Find where the given text appears and provide that cell's center as (X, Y) coordinate. 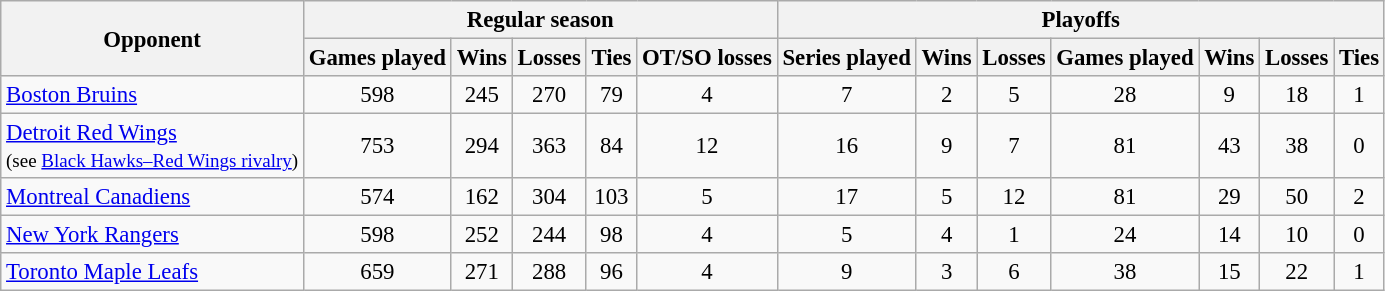
304 (549, 197)
14 (1230, 235)
753 (377, 146)
24 (1125, 235)
Opponent (152, 38)
98 (612, 235)
43 (1230, 146)
Regular season (540, 20)
103 (612, 197)
50 (1297, 197)
Boston Bruins (152, 95)
162 (482, 197)
29 (1230, 197)
294 (482, 146)
Detroit Red Wings(see Black Hawks–Red Wings rivalry) (152, 146)
270 (549, 95)
245 (482, 95)
10 (1297, 235)
Series played (846, 58)
363 (549, 146)
38 (1297, 146)
16 (846, 146)
84 (612, 146)
17 (846, 197)
Montreal Canadiens (152, 197)
79 (612, 95)
OT/SO losses (707, 58)
574 (377, 197)
New York Rangers (152, 235)
18 (1297, 95)
Playoffs (1080, 20)
244 (549, 235)
28 (1125, 95)
252 (482, 235)
